Find where the given text appears and provide that cell's center as [x, y] coordinate. 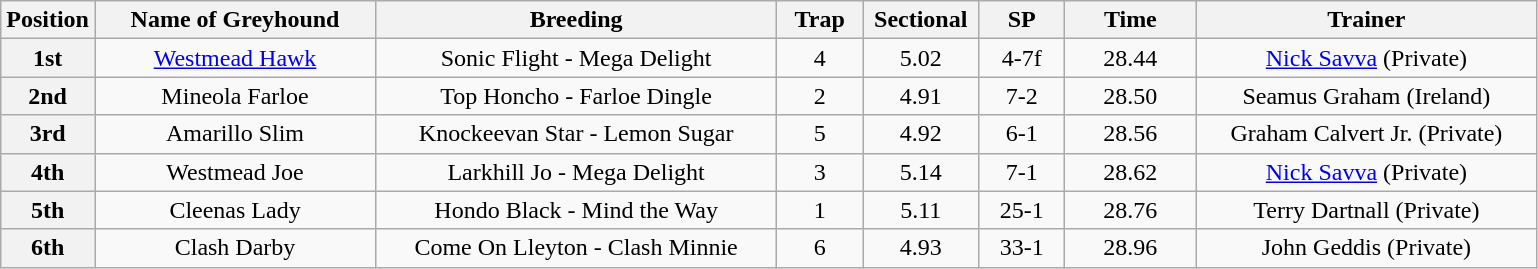
Westmead Joe [234, 172]
28.76 [1130, 210]
5 [820, 134]
Cleenas Lady [234, 210]
3rd [48, 134]
Westmead Hawk [234, 58]
6th [48, 248]
28.44 [1130, 58]
1st [48, 58]
33-1 [1022, 248]
Trap [820, 20]
Amarillo Slim [234, 134]
5.11 [921, 210]
1 [820, 210]
6-1 [1022, 134]
4.92 [921, 134]
Seamus Graham (Ireland) [1366, 96]
Time [1130, 20]
SP [1022, 20]
Trainer [1366, 20]
4.93 [921, 248]
Sectional [921, 20]
28.50 [1130, 96]
28.62 [1130, 172]
Clash Darby [234, 248]
3 [820, 172]
2nd [48, 96]
Name of Greyhound [234, 20]
5.02 [921, 58]
5.14 [921, 172]
28.56 [1130, 134]
Hondo Black - Mind the Way [576, 210]
Breeding [576, 20]
28.96 [1130, 248]
Sonic Flight - Mega Delight [576, 58]
Graham Calvert Jr. (Private) [1366, 134]
7-1 [1022, 172]
2 [820, 96]
4 [820, 58]
Knockeevan Star - Lemon Sugar [576, 134]
Position [48, 20]
Mineola Farloe [234, 96]
4th [48, 172]
4.91 [921, 96]
Terry Dartnall (Private) [1366, 210]
John Geddis (Private) [1366, 248]
5th [48, 210]
Come On Lleyton - Clash Minnie [576, 248]
25-1 [1022, 210]
6 [820, 248]
7-2 [1022, 96]
Larkhill Jo - Mega Delight [576, 172]
Top Honcho - Farloe Dingle [576, 96]
4-7f [1022, 58]
